Pinpoint the cell where the given text exists, returning its (X, Y) midpoint coordinate. 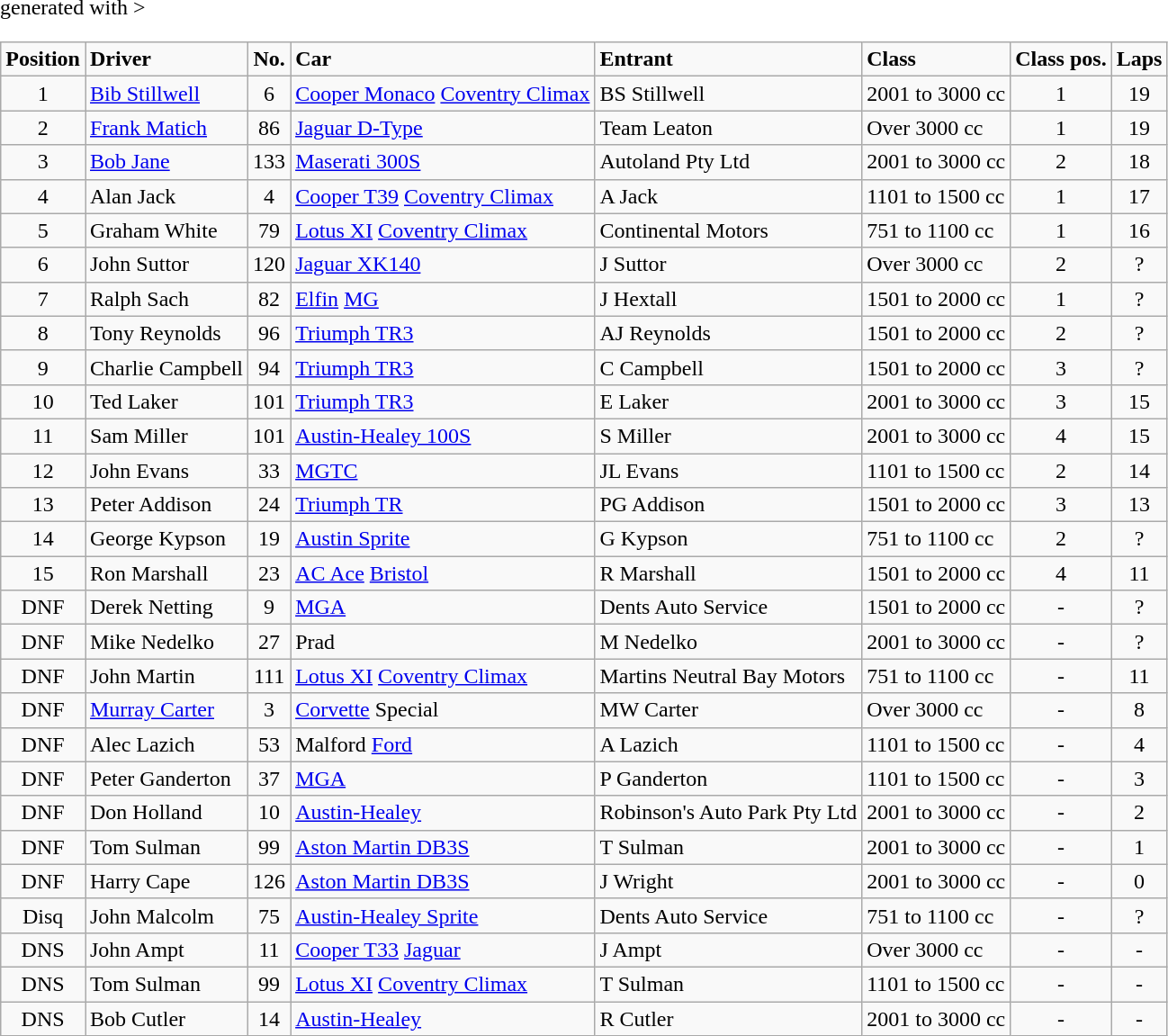
AJ Reynolds (729, 333)
John Evans (166, 471)
24 (270, 505)
126 (270, 881)
John Martin (166, 676)
75 (270, 915)
5 (43, 230)
A Lazich (729, 744)
Ron Marshall (166, 573)
Peter Addison (166, 505)
John Ampt (166, 950)
Position (43, 59)
37 (270, 779)
J Suttor (729, 265)
Elfin MG (443, 299)
JL Evans (729, 471)
27 (270, 642)
Tony Reynolds (166, 333)
18 (1139, 162)
7 (43, 299)
53 (270, 744)
Austin-Healey Sprite (443, 915)
16 (1139, 230)
E Laker (729, 401)
Derek Netting (166, 608)
Martins Neutral Bay Motors (729, 676)
Class (936, 59)
G Kypson (729, 539)
133 (270, 162)
33 (270, 471)
86 (270, 128)
120 (270, 265)
Entrant (729, 59)
82 (270, 299)
S Miller (729, 436)
P Ganderton (729, 779)
Corvette Special (443, 710)
Alan Jack (166, 196)
111 (270, 676)
Cooper Monaco Coventry Climax (443, 94)
Jaguar D-Type (443, 128)
Triumph TR (443, 505)
79 (270, 230)
Robinson's Auto Park Pty Ltd (729, 813)
Graham White (166, 230)
J Ampt (729, 950)
John Suttor (166, 265)
MW Carter (729, 710)
J Wright (729, 881)
PG Addison (729, 505)
Prad (443, 642)
Sam Miller (166, 436)
12 (43, 471)
Murray Carter (166, 710)
Jaguar XK140 (443, 265)
Alec Lazich (166, 744)
Disq (43, 915)
AC Ace Bristol (443, 573)
Don Holland (166, 813)
Ralph Sach (166, 299)
Austin-Healey 100S (443, 436)
23 (270, 573)
R Marshall (729, 573)
0 (1139, 881)
George Kypson (166, 539)
Frank Matich (166, 128)
Mike Nedelko (166, 642)
Malford Ford (443, 744)
Bib Stillwell (166, 94)
C Campbell (729, 367)
Driver (166, 59)
Laps (1139, 59)
BS Stillwell (729, 94)
Charlie Campbell (166, 367)
Ted Laker (166, 401)
A Jack (729, 196)
Class pos. (1061, 59)
Bob Jane (166, 162)
R Cutler (729, 1018)
17 (1139, 196)
MGTC (443, 471)
Bob Cutler (166, 1018)
Cooper T39 Coventry Climax (443, 196)
M Nedelko (729, 642)
Harry Cape (166, 881)
Team Leaton (729, 128)
No. (270, 59)
John Malcolm (166, 915)
94 (270, 367)
Maserati 300S (443, 162)
Continental Motors (729, 230)
96 (270, 333)
J Hextall (729, 299)
Cooper T33 Jaguar (443, 950)
Austin Sprite (443, 539)
Peter Ganderton (166, 779)
Autoland Pty Ltd (729, 162)
Car (443, 59)
